Capture the cell that displays the provided text and extract its [X, Y] central coordinate. 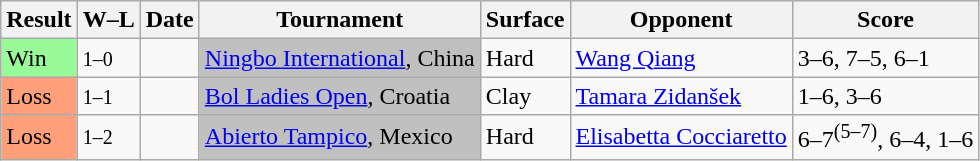
Date [170, 20]
3–6, 7–5, 6–1 [885, 58]
Bol Ladies Open, Croatia [340, 96]
Clay [525, 96]
1–0 [108, 58]
1–6, 3–6 [885, 96]
1–1 [108, 96]
Elisabetta Cocciaretto [681, 138]
Ningbo International, China [340, 58]
W–L [108, 20]
Opponent [681, 20]
Wang Qiang [681, 58]
Result [39, 20]
Abierto Tampico, Mexico [340, 138]
Win [39, 58]
6–7(5–7), 6–4, 1–6 [885, 138]
Tournament [340, 20]
Surface [525, 20]
Tamara Zidanšek [681, 96]
1–2 [108, 138]
Score [885, 20]
